Determine the (X, Y) coordinate at the center of the cell enclosing the given text.  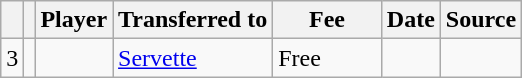
3 (12, 58)
Fee (328, 20)
Servette (193, 58)
Player (74, 20)
Source (480, 20)
Date (410, 20)
Free (328, 58)
Transferred to (193, 20)
